For the text-containing cell, return its midpoint in (X, Y) coordinate format. 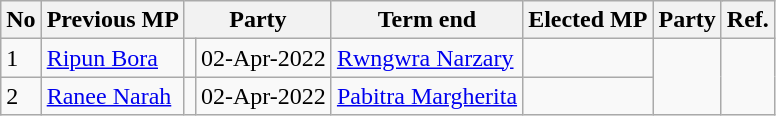
Elected MP (588, 20)
1 (21, 58)
Rwngwra Narzary (426, 58)
Term end (426, 20)
2 (21, 96)
No (21, 20)
Ripun Bora (112, 58)
Pabitra Margherita (426, 96)
Previous MP (112, 20)
Ranee Narah (112, 96)
Ref. (748, 20)
